Determine the [X, Y] coordinate at the center of the cell enclosing the given text.  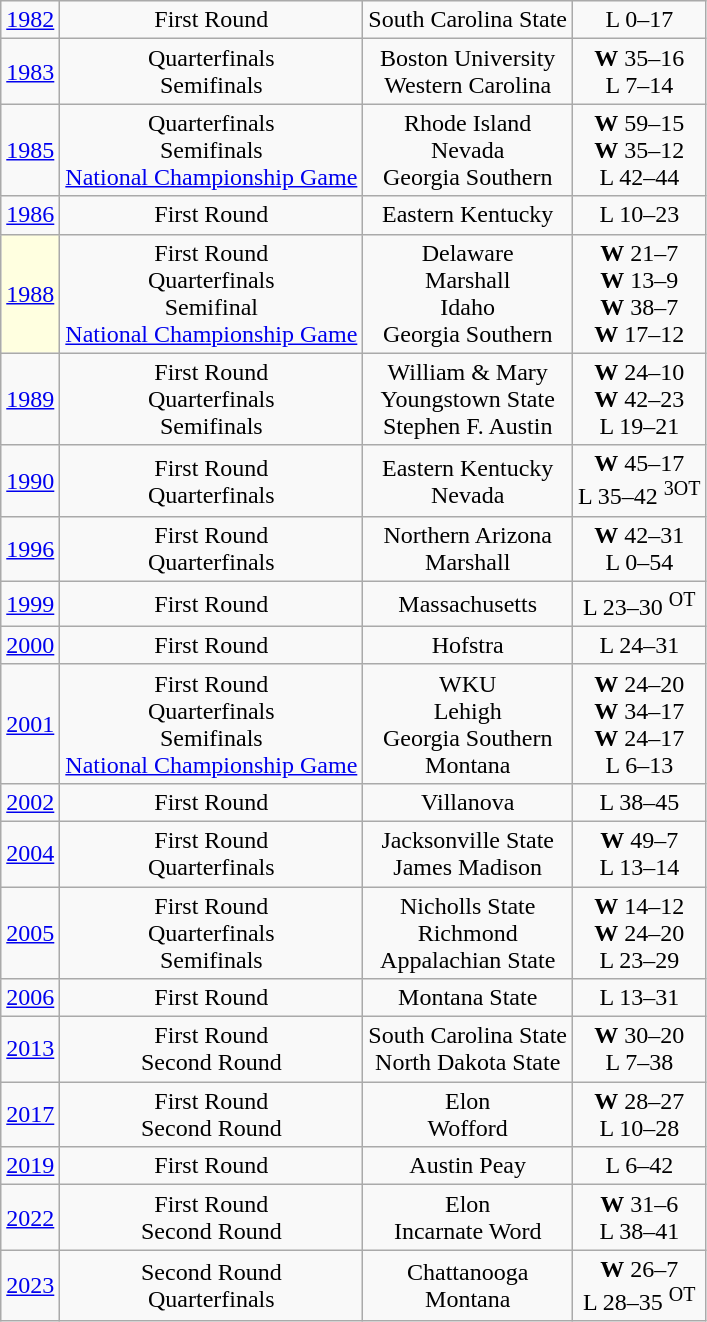
L 23–30 OT [640, 604]
1986 [30, 215]
W 31–6L 38–41 [640, 1218]
QuarterfinalsSemifinals [212, 72]
Villanova [468, 802]
2013 [30, 1050]
DelawareMarshallIdahoGeorgia Southern [468, 294]
2022 [30, 1218]
2006 [30, 998]
L 24–31 [640, 645]
W 42–31L 0–54 [640, 550]
Northern ArizonaMarshall [468, 550]
1982 [30, 20]
2000 [30, 645]
L 13–31 [640, 998]
2017 [30, 1114]
First RoundQuarterfinalsSemifinalsNational Championship Game [212, 724]
2005 [30, 933]
1996 [30, 550]
Montana State [468, 998]
L 0–17 [640, 20]
W 21–7W 13–9W 38–7W 17–12 [640, 294]
ElonWofford [468, 1114]
Rhode IslandNevadaGeorgia Southern [468, 150]
W 30–20L 7–38 [640, 1050]
First RoundQuarterfinalsSemifinalNational Championship Game [212, 294]
2023 [30, 1286]
Second RoundQuarterfinals [212, 1286]
Jacksonville StateJames Madison [468, 854]
William & MaryYoungstown StateStephen F. Austin [468, 399]
W 59–15W 35–12L 42–44 [640, 150]
ElonIncarnate Word [468, 1218]
Boston UniversityWestern Carolina [468, 72]
W 14–12W 24–20L 23–29 [640, 933]
Nicholls StateRichmondAppalachian State [468, 933]
1999 [30, 604]
L 6–42 [640, 1166]
ChattanoogaMontana [468, 1286]
Eastern KentuckyNevada [468, 481]
2002 [30, 802]
W 45–17L 35–42 3OT [640, 481]
WKULehighGeorgia SouthernMontana [468, 724]
1990 [30, 481]
1988 [30, 294]
Massachusetts [468, 604]
QuarterfinalsSemifinalsNational Championship Game [212, 150]
W 28–27L 10–28 [640, 1114]
W 24–20W 34–17W 24–17L 6–13 [640, 724]
1983 [30, 72]
2019 [30, 1166]
W 24–10W 42–23L 19–21 [640, 399]
W 26–7L 28–35 OT [640, 1286]
1985 [30, 150]
L 38–45 [640, 802]
Austin Peay [468, 1166]
W 49–7L 13–14 [640, 854]
2004 [30, 854]
1989 [30, 399]
South Carolina StateNorth Dakota State [468, 1050]
W 35–16L 7–14 [640, 72]
2001 [30, 724]
L 10–23 [640, 215]
Eastern Kentucky [468, 215]
South Carolina State [468, 20]
Hofstra [468, 645]
